Capture the cell that displays the provided text and extract its [x, y] central coordinate. 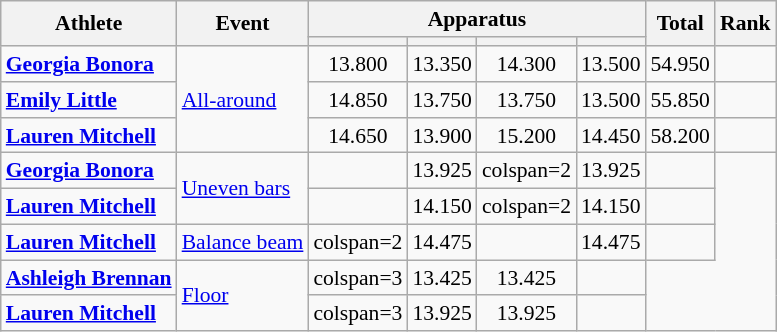
Floor [243, 296]
Ashleigh Brennan [89, 278]
Balance beam [243, 243]
All-around [243, 100]
13.800 [358, 64]
14.850 [358, 100]
14.450 [610, 136]
14.300 [526, 64]
Event [243, 24]
Uneven bars [243, 188]
Apparatus [476, 19]
Emily Little [89, 100]
Athlete [89, 24]
13.350 [442, 64]
54.950 [680, 64]
14.650 [358, 136]
55.850 [680, 100]
58.200 [680, 136]
Total [680, 24]
15.200 [526, 136]
13.900 [442, 136]
Rank [746, 24]
